Locate the cell with the specified text and output its [x, y] center coordinate. 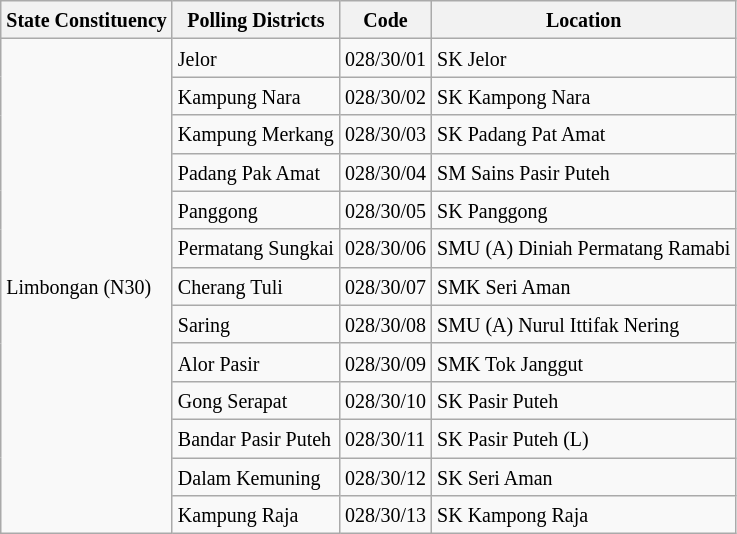
SK Pasir Puteh (L) [584, 438]
028/30/11 [385, 438]
Padang Pak Amat [256, 172]
Kampung Raja [256, 515]
SK Kampong Nara [584, 96]
028/30/05 [385, 210]
028/30/12 [385, 477]
SK Pasir Puteh [584, 400]
SM Sains Pasir Puteh [584, 172]
Limbongan (N30) [87, 286]
SMU (A) Diniah Permatang Ramabi [584, 248]
Saring [256, 324]
Cherang Tuli [256, 286]
Permatang Sungkai [256, 248]
028/30/01 [385, 58]
028/30/03 [385, 134]
028/30/10 [385, 400]
028/30/09 [385, 362]
Dalam Kemuning [256, 477]
SMK Seri Aman [584, 286]
Kampung Nara [256, 96]
Panggong [256, 210]
SK Kampong Raja [584, 515]
Bandar Pasir Puteh [256, 438]
Gong Serapat [256, 400]
028/30/06 [385, 248]
028/30/07 [385, 286]
SK Panggong [584, 210]
SK Seri Aman [584, 477]
SK Padang Pat Amat [584, 134]
Location [584, 20]
Alor Pasir [256, 362]
SMU (A) Nurul Ittifak Nering [584, 324]
State Constituency [87, 20]
028/30/04 [385, 172]
028/30/13 [385, 515]
SK Jelor [584, 58]
SMK Tok Janggut [584, 362]
Jelor [256, 58]
Kampung Merkang [256, 134]
Polling Districts [256, 20]
028/30/08 [385, 324]
Code [385, 20]
028/30/02 [385, 96]
